Pinpoint the cell where the given text exists, returning its [X, Y] midpoint coordinate. 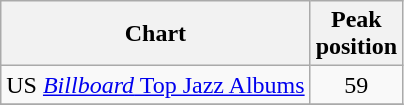
Peakposition [356, 34]
59 [356, 85]
Chart [156, 34]
US Billboard Top Jazz Albums [156, 85]
